Locate the cell with the specified text and output its [x, y] center coordinate. 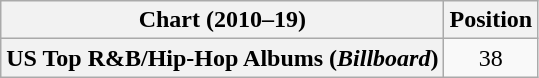
Chart (2010–19) [222, 20]
38 [491, 58]
US Top R&B/Hip-Hop Albums (Billboard) [222, 58]
Position [491, 20]
